Search for the cell housing the specified text and yield its [X, Y] center coordinate. 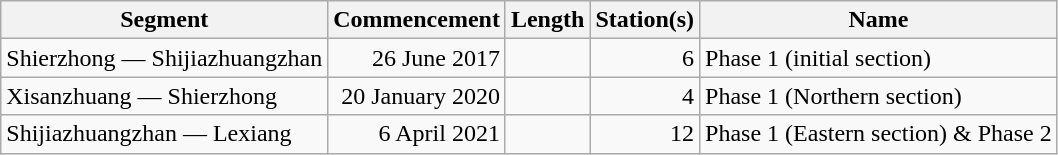
Phase 1 (Eastern section) & Phase 2 [879, 134]
Phase 1 (initial section) [879, 58]
Name [879, 20]
6 [645, 58]
Segment [164, 20]
6 April 2021 [417, 134]
4 [645, 96]
20 January 2020 [417, 96]
Commencement [417, 20]
Shijiazhuangzhan — Lexiang [164, 134]
12 [645, 134]
26 June 2017 [417, 58]
Length [547, 20]
Xisanzhuang — Shierzhong [164, 96]
Shierzhong — Shijiazhuangzhan [164, 58]
Station(s) [645, 20]
Phase 1 (Northern section) [879, 96]
